Detect which cell encompasses the target text, then output its (x, y) center coordinate. 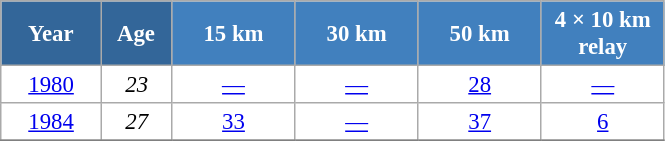
Age (136, 34)
15 km (234, 34)
28 (480, 85)
Year (52, 34)
6 (602, 122)
50 km (480, 34)
33 (234, 122)
27 (136, 122)
30 km (356, 34)
37 (480, 122)
1984 (52, 122)
23 (136, 85)
1980 (52, 85)
4 × 10 km relay (602, 34)
